Identify which cell holds the provided text, then report its (x, y) central coordinate. 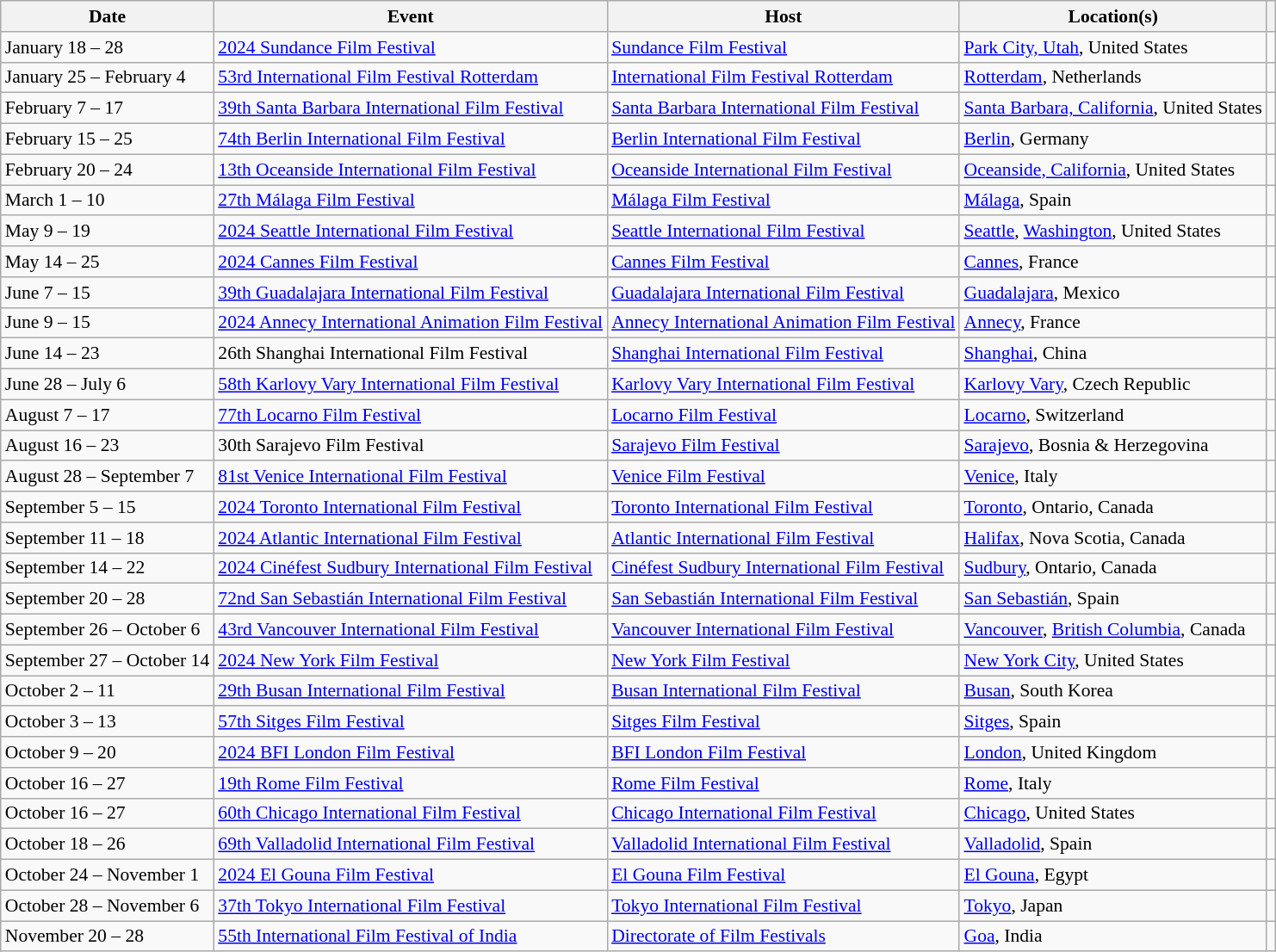
February 20 – 24 (108, 170)
Sitges, Spain (1112, 722)
Cinéfest Sudbury International Film Festival (784, 568)
January 25 – February 4 (108, 77)
Venice Film Festival (784, 477)
39th Guadalajara International Film Festival (410, 293)
2024 El Gouna Film Festival (410, 875)
Directorate of Film Festivals (784, 937)
60th Chicago International Film Festival (410, 813)
Atlantic International Film Festival (784, 538)
Karlovy Vary International Film Festival (784, 385)
2024 Cannes Film Festival (410, 262)
2024 BFI London Film Festival (410, 752)
Oceanside International Film Festival (784, 170)
BFI London Film Festival (784, 752)
Sudbury, Ontario, Canada (1112, 568)
Sundance Film Festival (784, 47)
October 9 – 20 (108, 752)
Rome, Italy (1112, 783)
Host (784, 16)
London, United Kingdom (1112, 752)
Rome Film Festival (784, 783)
72nd San Sebastián International Film Festival (410, 599)
Vancouver, British Columbia, Canada (1112, 630)
19th Rome Film Festival (410, 783)
Date (108, 16)
Guadalajara, Mexico (1112, 293)
29th Busan International Film Festival (410, 691)
Locarno Film Festival (784, 415)
May 14 – 25 (108, 262)
69th Valladolid International Film Festival (410, 844)
Guadalajara International Film Festival (784, 293)
October 18 – 26 (108, 844)
September 26 – October 6 (108, 630)
September 14 – 22 (108, 568)
June 7 – 15 (108, 293)
Halifax, Nova Scotia, Canada (1112, 538)
May 9 – 19 (108, 232)
39th Santa Barbara International Film Festival (410, 108)
January 18 – 28 (108, 47)
2024 New York Film Festival (410, 660)
Sitges Film Festival (784, 722)
Annecy, France (1112, 323)
Seattle, Washington, United States (1112, 232)
Chicago International Film Festival (784, 813)
New York Film Festival (784, 660)
June 9 – 15 (108, 323)
Berlin International Film Festival (784, 139)
Málaga Film Festival (784, 201)
Vancouver International Film Festival (784, 630)
2024 Sundance Film Festival (410, 47)
2024 Toronto International Film Festival (410, 507)
2024 Annecy International Animation Film Festival (410, 323)
Cannes Film Festival (784, 262)
58th Karlovy Vary International Film Festival (410, 385)
37th Tokyo International Film Festival (410, 906)
New York City, United States (1112, 660)
Shanghai International Film Festival (784, 354)
March 1 – 10 (108, 201)
55th International Film Festival of India (410, 937)
Rotterdam, Netherlands (1112, 77)
September 5 – 15 (108, 507)
81st Venice International Film Festival (410, 477)
26th Shanghai International Film Festival (410, 354)
Toronto International Film Festival (784, 507)
August 16 – 23 (108, 446)
Park City, Utah, United States (1112, 47)
September 11 – 18 (108, 538)
30th Sarajevo Film Festival (410, 446)
Berlin, Germany (1112, 139)
13th Oceanside International Film Festival (410, 170)
Busan International Film Festival (784, 691)
Sarajevo Film Festival (784, 446)
27th Málaga Film Festival (410, 201)
El Gouna, Egypt (1112, 875)
November 20 – 28 (108, 937)
September 27 – October 14 (108, 660)
Tokyo, Japan (1112, 906)
2024 Seattle International Film Festival (410, 232)
Seattle International Film Festival (784, 232)
October 24 – November 1 (108, 875)
October 2 – 11 (108, 691)
October 3 – 13 (108, 722)
Chicago, United States (1112, 813)
International Film Festival Rotterdam (784, 77)
Locarno, Switzerland (1112, 415)
Santa Barbara International Film Festival (784, 108)
February 7 – 17 (108, 108)
June 28 – July 6 (108, 385)
57th Sitges Film Festival (410, 722)
Sarajevo, Bosnia & Herzegovina (1112, 446)
August 28 – September 7 (108, 477)
Goa, India (1112, 937)
October 28 – November 6 (108, 906)
February 15 – 25 (108, 139)
September 20 – 28 (108, 599)
43rd Vancouver International Film Festival (410, 630)
Annecy International Animation Film Festival (784, 323)
El Gouna Film Festival (784, 875)
San Sebastián International Film Festival (784, 599)
San Sebastián, Spain (1112, 599)
Málaga, Spain (1112, 201)
Venice, Italy (1112, 477)
June 14 – 23 (108, 354)
2024 Atlantic International Film Festival (410, 538)
Toronto, Ontario, Canada (1112, 507)
Valladolid International Film Festival (784, 844)
53rd International Film Festival Rotterdam (410, 77)
Oceanside, California, United States (1112, 170)
Location(s) (1112, 16)
Cannes, France (1112, 262)
Valladolid, Spain (1112, 844)
74th Berlin International Film Festival (410, 139)
2024 Cinéfest Sudbury International Film Festival (410, 568)
Tokyo International Film Festival (784, 906)
August 7 – 17 (108, 415)
Event (410, 16)
Karlovy Vary, Czech Republic (1112, 385)
Santa Barbara, California, United States (1112, 108)
Busan, South Korea (1112, 691)
Shanghai, China (1112, 354)
77th Locarno Film Festival (410, 415)
